Return (X, Y) of the center of cell containing provided text 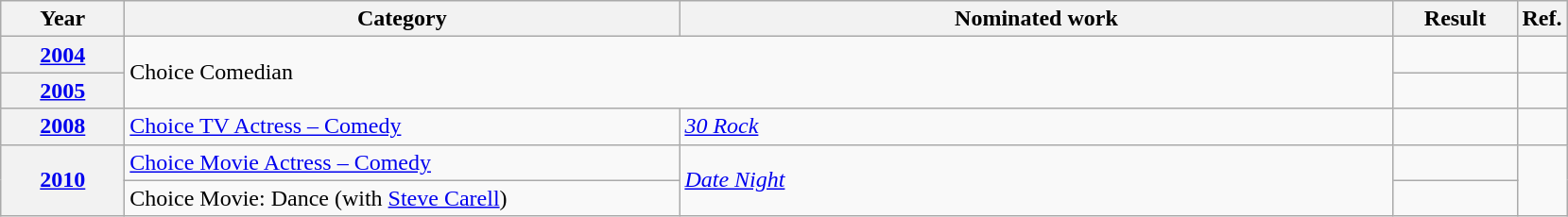
2005 (62, 91)
Choice Movie Actress – Comedy (403, 162)
Nominated work (1036, 19)
Result (1456, 19)
Category (403, 19)
Ref. (1542, 19)
30 Rock (1036, 126)
Choice Movie: Dance (with Steve Carell) (403, 198)
Date Night (1036, 180)
2004 (62, 55)
Year (62, 19)
Choice TV Actress – Comedy (403, 126)
2010 (62, 180)
Choice Comedian (759, 73)
2008 (62, 126)
